Detect which cell encompasses the target text, then output its (X, Y) center coordinate. 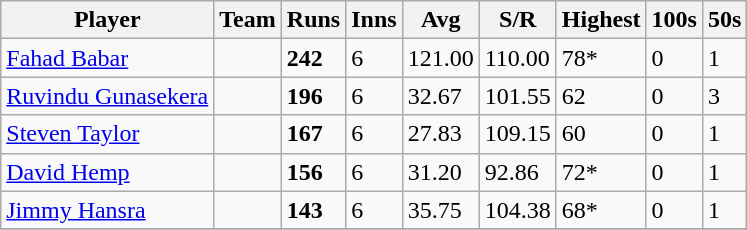
Runs (313, 20)
27.83 (440, 134)
167 (313, 134)
110.00 (518, 58)
David Hemp (108, 172)
109.15 (518, 134)
242 (313, 58)
3 (724, 96)
S/R (518, 20)
72* (601, 172)
78* (601, 58)
50s (724, 20)
31.20 (440, 172)
100s (674, 20)
92.86 (518, 172)
Avg (440, 20)
Inns (374, 20)
121.00 (440, 58)
68* (601, 210)
Jimmy Hansra (108, 210)
Steven Taylor (108, 134)
Fahad Babar (108, 58)
35.75 (440, 210)
Ruvindu Gunasekera (108, 96)
Team (248, 20)
60 (601, 134)
143 (313, 210)
Highest (601, 20)
156 (313, 172)
62 (601, 96)
104.38 (518, 210)
196 (313, 96)
101.55 (518, 96)
Player (108, 20)
32.67 (440, 96)
